Pinpoint the cell where the given text exists, returning its (X, Y) midpoint coordinate. 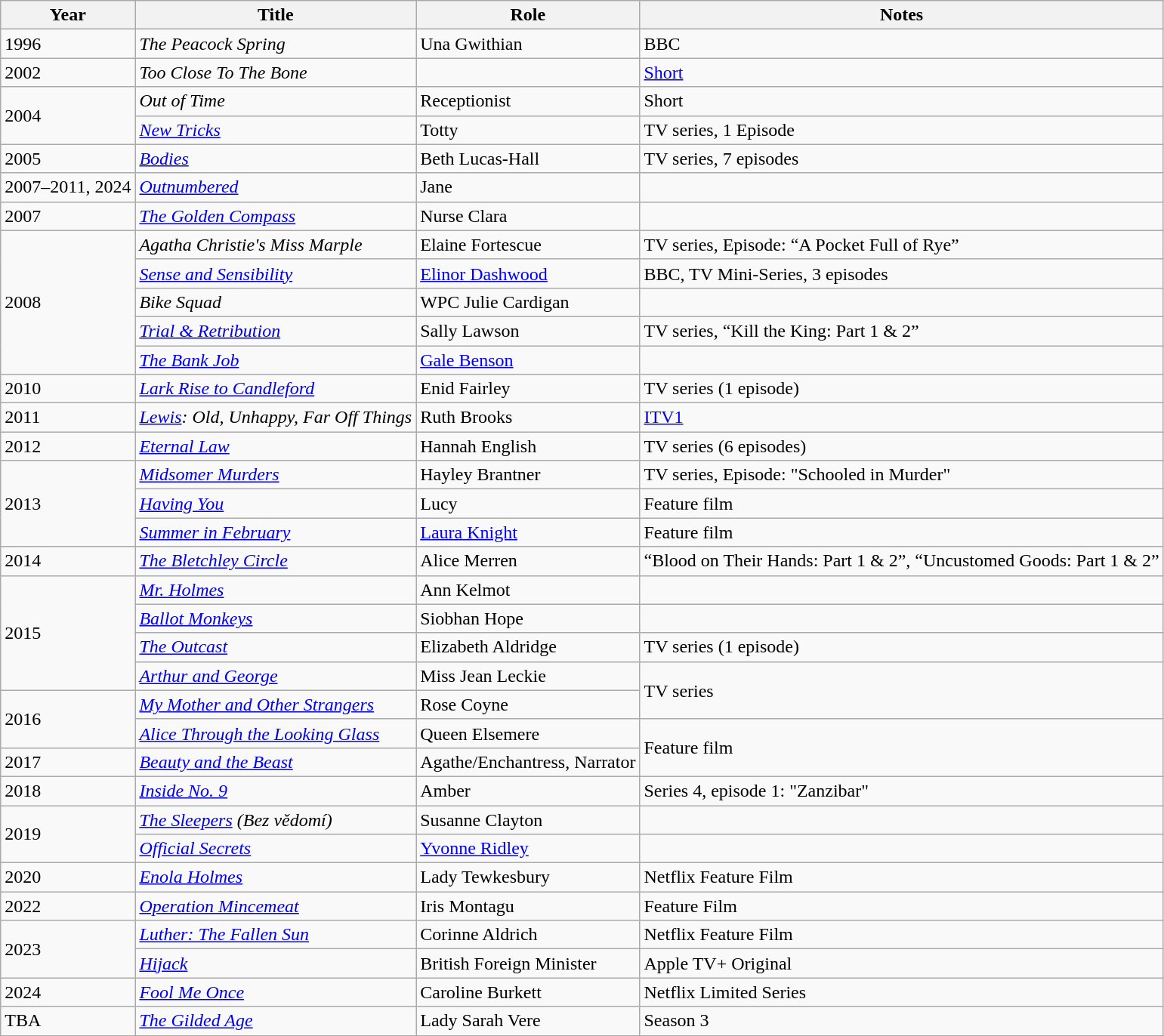
2010 (68, 389)
New Tricks (276, 130)
Rose Coyne (528, 705)
WPC Julie Cardigan (528, 302)
2020 (68, 877)
The Gilded Age (276, 1021)
1996 (68, 44)
2002 (68, 72)
Official Secrets (276, 849)
Sense and Sensibility (276, 273)
Enid Fairley (528, 389)
Laura Knight (528, 532)
Iris Montagu (528, 906)
Too Close To The Bone (276, 72)
Hannah English (528, 446)
Elinor Dashwood (528, 273)
Hayley Brantner (528, 475)
Lady Tewkesbury (528, 877)
2017 (68, 762)
Totty (528, 130)
Agatha Christie's Miss Marple (276, 245)
Title (276, 15)
TBA (68, 1021)
Netflix Limited Series (902, 992)
Agathe/Enchantress, Narrator (528, 762)
2013 (68, 504)
TV series, 7 episodes (902, 159)
Enola Holmes (276, 877)
Hijack (276, 964)
TV series, 1 Episode (902, 130)
“Blood on Their Hands: Part 1 & 2”, “Uncustomed Goods: Part 1 & 2” (902, 561)
Summer in February (276, 532)
Yvonne Ridley (528, 849)
Receptionist (528, 101)
Outnumbered (276, 187)
Series 4, episode 1: "Zanzibar" (902, 791)
Ann Kelmot (528, 590)
2007 (68, 216)
TV series (6 episodes) (902, 446)
Notes (902, 15)
ITV1 (902, 418)
Gale Benson (528, 360)
Caroline Burkett (528, 992)
Lark Rise to Candleford (276, 389)
Luther: The Fallen Sun (276, 935)
Having You (276, 504)
Ballot Monkeys (276, 618)
Corinne Aldrich (528, 935)
2019 (68, 834)
TV series, “Kill the King: Part 1 & 2” (902, 331)
2018 (68, 791)
TV series (902, 690)
The Sleepers (Bez vědomí) (276, 819)
2022 (68, 906)
The Golden Compass (276, 216)
Year (68, 15)
2024 (68, 992)
2016 (68, 719)
Lady Sarah Vere (528, 1021)
Siobhan Hope (528, 618)
Beauty and the Beast (276, 762)
Feature Film (902, 906)
Ruth Brooks (528, 418)
Bodies (276, 159)
Elizabeth Aldridge (528, 647)
TV series, Episode: "Schooled in Murder" (902, 475)
Eternal Law (276, 446)
Trial & Retribution (276, 331)
Sally Lawson (528, 331)
TV series, Episode: “A Pocket Full of Rye” (902, 245)
2007–2011, 2024 (68, 187)
Elaine Fortescue (528, 245)
2011 (68, 418)
Miss Jean Leckie (528, 676)
2008 (68, 302)
Beth Lucas-Hall (528, 159)
2023 (68, 949)
Lucy (528, 504)
Susanne Clayton (528, 819)
BBC, TV Mini-Series, 3 episodes (902, 273)
Jane (528, 187)
My Mother and Other Strangers (276, 705)
Mr. Holmes (276, 590)
The Bletchley Circle (276, 561)
2004 (68, 116)
The Peacock Spring (276, 44)
The Bank Job (276, 360)
2015 (68, 633)
Inside No. 9 (276, 791)
Season 3 (902, 1021)
Apple TV+ Original (902, 964)
Bike Squad (276, 302)
Out of Time (276, 101)
Fool Me Once (276, 992)
Amber (528, 791)
Una Gwithian (528, 44)
Lewis: Old, Unhappy, Far Off Things (276, 418)
2005 (68, 159)
Role (528, 15)
Alice Through the Looking Glass (276, 733)
British Foreign Minister (528, 964)
Arthur and George (276, 676)
The Outcast (276, 647)
Operation Mincemeat (276, 906)
Nurse Clara (528, 216)
2012 (68, 446)
Midsomer Murders (276, 475)
2014 (68, 561)
Alice Merren (528, 561)
Queen Elsemere (528, 733)
BBC (902, 44)
